Extract the (X, Y) coordinate from the center of the cell holding the provided text.  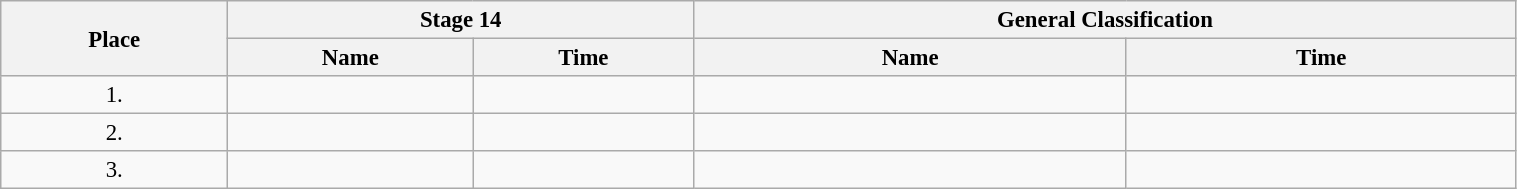
1. (114, 95)
2. (114, 133)
General Classification (1105, 20)
3. (114, 170)
Place (114, 38)
Stage 14 (461, 20)
